Detect which cell encompasses the target text, then output its [x, y] center coordinate. 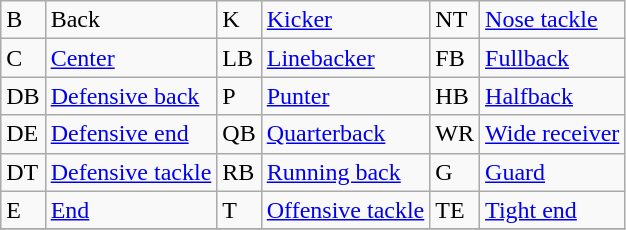
Tight end [552, 210]
Center [131, 58]
End [131, 210]
G [455, 172]
P [239, 96]
E [23, 210]
Offensive tackle [346, 210]
TE [455, 210]
Wide receiver [552, 134]
DE [23, 134]
Defensive end [131, 134]
RB [239, 172]
Linebacker [346, 58]
Guard [552, 172]
WR [455, 134]
DT [23, 172]
Quarterback [346, 134]
B [23, 20]
Halfback [552, 96]
LB [239, 58]
NT [455, 20]
Defensive tackle [131, 172]
Punter [346, 96]
Fullback [552, 58]
Back [131, 20]
QB [239, 134]
FB [455, 58]
Kicker [346, 20]
K [239, 20]
C [23, 58]
DB [23, 96]
Nose tackle [552, 20]
HB [455, 96]
Running back [346, 172]
T [239, 210]
Defensive back [131, 96]
